Locate the cell with the specified text and output its (X, Y) center coordinate. 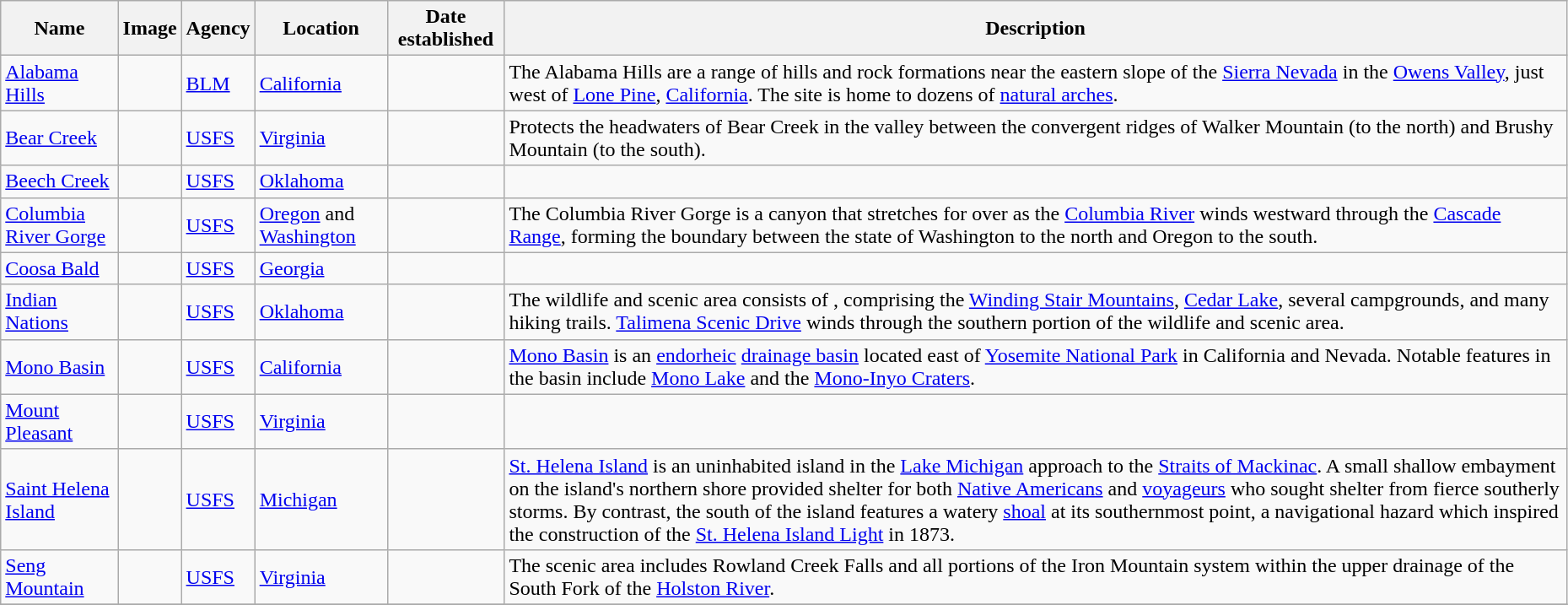
Michigan (321, 500)
Mount Pleasant (59, 422)
Seng Mountain (59, 577)
Oregon and Washington (321, 224)
Location (321, 29)
Image (150, 29)
Bear Creek (59, 138)
Mono Basin (59, 366)
Date established (445, 29)
Saint Helena Island (59, 500)
Description (1036, 29)
Indian Nations (59, 312)
Alabama Hills (59, 83)
Name (59, 29)
Beech Creek (59, 181)
Agency (218, 29)
Georgia (321, 268)
Coosa Bald (59, 268)
BLM (218, 83)
Columbia River Gorge (59, 224)
